Output the [X, Y] coordinate of the center of the cell containing the given text.  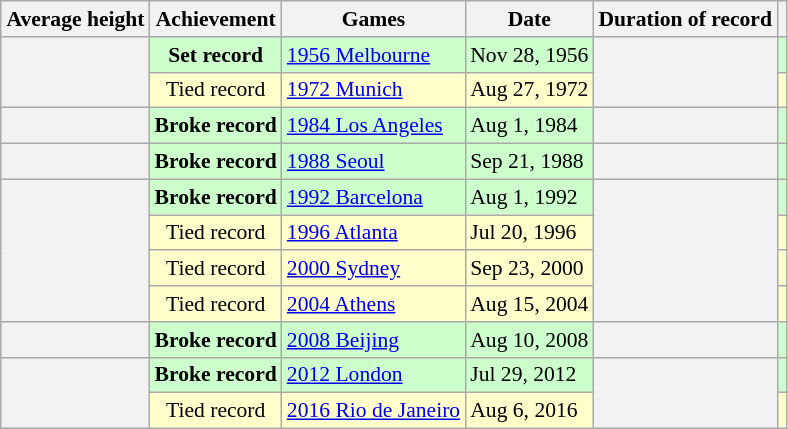
Aug 6, 2016 [529, 411]
1992 Barcelona [374, 197]
2000 Sydney [374, 269]
Nov 28, 1956 [529, 55]
1972 Munich [374, 90]
Achievement [216, 19]
Aug 1, 1984 [529, 126]
Games [374, 19]
2012 London [374, 375]
Date [529, 19]
Aug 10, 2008 [529, 340]
Aug 1, 1992 [529, 197]
2008 Beijing [374, 340]
1996 Atlanta [374, 233]
Aug 15, 2004 [529, 304]
Sep 23, 2000 [529, 269]
Duration of record [685, 19]
2004 Athens [374, 304]
2016 Rio de Janeiro [374, 411]
Aug 27, 1972 [529, 90]
Sep 21, 1988 [529, 162]
Jul 29, 2012 [529, 375]
Average height [75, 19]
1956 Melbourne [374, 55]
Jul 20, 1996 [529, 233]
Set record [216, 55]
1988 Seoul [374, 162]
1984 Los Angeles [374, 126]
